For the text-containing cell, return its midpoint in (x, y) coordinate format. 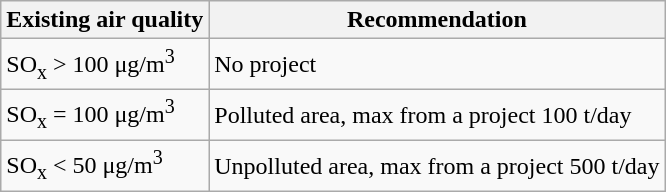
SOx = 100 μg/m3 (105, 116)
SOx > 100 μg/m3 (105, 64)
SOx < 50 μg/m3 (105, 166)
No project (437, 64)
Polluted area, max from a project 100 t/day (437, 116)
Existing air quality (105, 20)
Unpolluted area, max from a project 500 t/day (437, 166)
Recommendation (437, 20)
